Extract the (x, y) coordinate from the center of the cell holding the provided text.  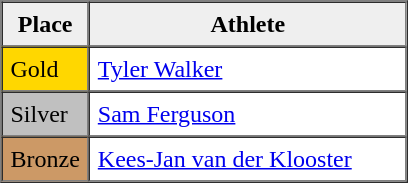
Tyler Walker (248, 68)
Bronze (46, 158)
Silver (46, 114)
Place (46, 24)
Sam Ferguson (248, 114)
Gold (46, 68)
Athlete (248, 24)
Kees-Jan van der Klooster (248, 158)
